Extract the [x, y] coordinate from the center of the cell holding the provided text.  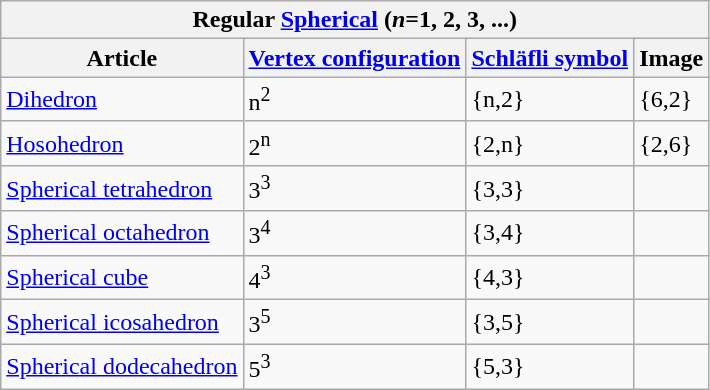
{6,2} [672, 100]
{5,3} [550, 366]
{3,5} [550, 322]
Spherical octahedron [122, 234]
Regular Spherical (n=1, 2, 3, ...) [355, 20]
53 [354, 366]
35 [354, 322]
{4,3} [550, 278]
Spherical icosahedron [122, 322]
n2 [354, 100]
Dihedron [122, 100]
2n [354, 144]
Spherical cube [122, 278]
{2,n} [550, 144]
Spherical dodecahedron [122, 366]
{3,4} [550, 234]
33 [354, 188]
{2,6} [672, 144]
34 [354, 234]
Spherical tetrahedron [122, 188]
Vertex configuration [354, 58]
{3,3} [550, 188]
43 [354, 278]
Schläfli symbol [550, 58]
Image [672, 58]
{n,2} [550, 100]
Article [122, 58]
Hosohedron [122, 144]
